Identify which cell holds the provided text, then report its (x, y) central coordinate. 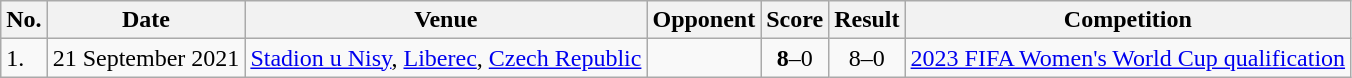
2023 FIFA Women's World Cup qualification (1128, 58)
Opponent (704, 20)
Date (146, 20)
Venue (446, 20)
21 September 2021 (146, 58)
1. (24, 58)
No. (24, 20)
Score (795, 20)
Result (867, 20)
Stadion u Nisy, Liberec, Czech Republic (446, 58)
Competition (1128, 20)
